Return [x, y] of the center of cell containing provided text 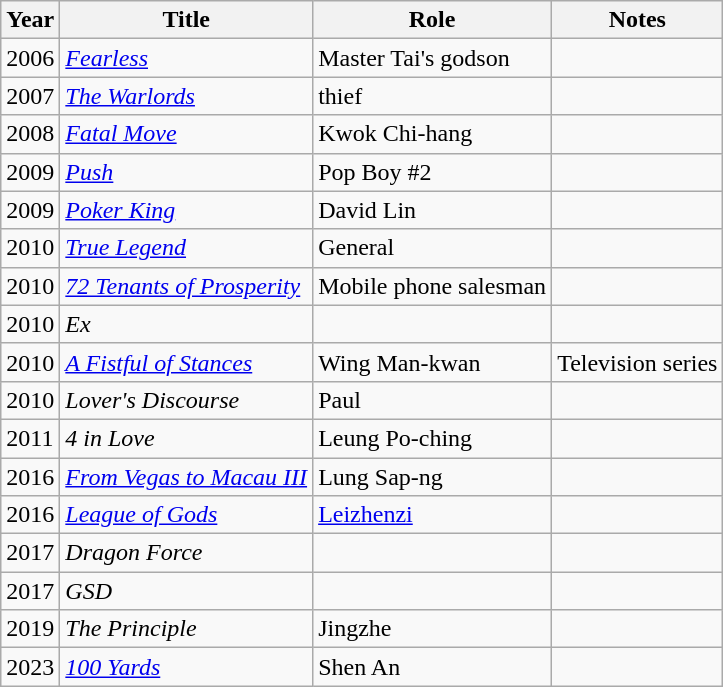
Mobile phone salesman [432, 286]
Year [30, 20]
League of Gods [186, 515]
2007 [30, 96]
Master Tai's godson [432, 58]
Pop Boy #2 [432, 172]
Leizhenzi [432, 515]
2019 [30, 629]
Push [186, 172]
GSD [186, 591]
Lung Sap-ng [432, 477]
From Vegas to Macau III [186, 477]
Kwok Chi-hang [432, 134]
General [432, 248]
Role [432, 20]
Television series [638, 362]
2011 [30, 438]
Dragon Force [186, 553]
Title [186, 20]
Notes [638, 20]
Fearless [186, 58]
Ex [186, 324]
True Legend [186, 248]
72 Tenants of Prosperity [186, 286]
Wing Man-kwan [432, 362]
A Fistful of Stances [186, 362]
Lover's Discourse [186, 400]
Poker King [186, 210]
The Warlords [186, 96]
thief [432, 96]
Leung Po-ching [432, 438]
2008 [30, 134]
Jingzhe [432, 629]
100 Yards [186, 667]
4 in Love [186, 438]
The Principle [186, 629]
Paul [432, 400]
David Lin [432, 210]
2006 [30, 58]
Shen An [432, 667]
2023 [30, 667]
Fatal Move [186, 134]
